From the cell containing the given text, extract its center point as [X, Y] coordinate. 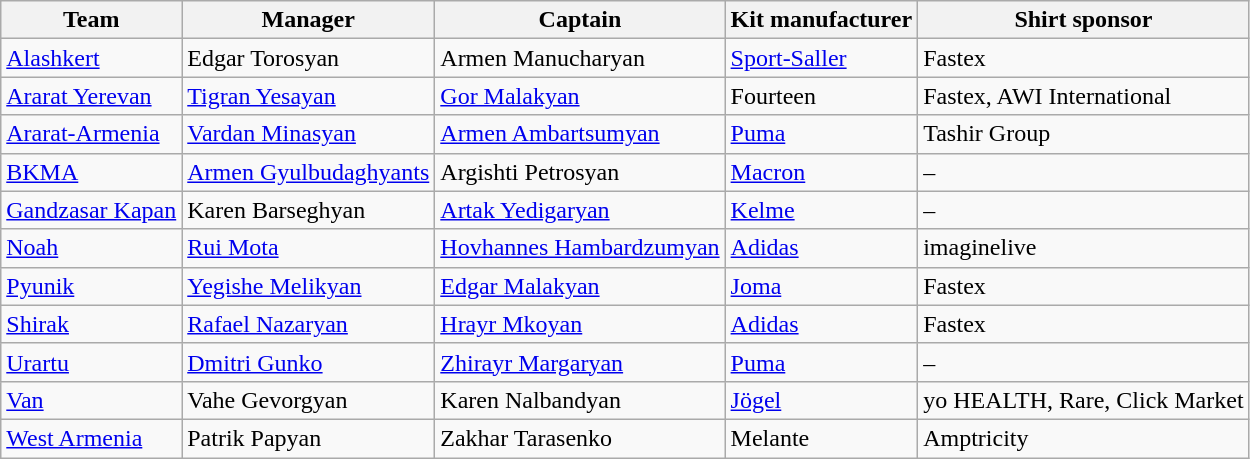
Armen Manucharyan [580, 58]
Dmitri Gunko [308, 362]
Alashkert [92, 58]
Ararat-Armenia [92, 134]
Vahe Gevorgyan [308, 400]
Zakhar Tarasenko [580, 438]
Urartu [92, 362]
Team [92, 20]
Edgar Malakyan [580, 286]
Fastex, AWI International [1084, 96]
Hrayr Mkoyan [580, 324]
Hovhannes Hambardzumyan [580, 248]
imaginelive [1084, 248]
Shirak [92, 324]
Patrik Papyan [308, 438]
Yegishe Melikyan [308, 286]
yo HEALTH, Rare, Click Market [1084, 400]
Armen Ambartsumyan [580, 134]
Kelme [822, 210]
Shirt sponsor [1084, 20]
BKMA [92, 172]
Amptricity [1084, 438]
Van [92, 400]
Karen Nalbandyan [580, 400]
Fourteen [822, 96]
Kit manufacturer [822, 20]
Noah [92, 248]
Edgar Torosyan [308, 58]
Gor Malakyan [580, 96]
Argishti Petrosyan [580, 172]
Captain [580, 20]
Zhirayr Margaryan [580, 362]
Vardan Minasyan [308, 134]
Macron [822, 172]
Armen Gyulbudaghyants [308, 172]
Karen Barseghyan [308, 210]
Tashir Group [1084, 134]
Sport-Saller [822, 58]
Tigran Yesayan [308, 96]
Rui Mota [308, 248]
West Armenia [92, 438]
Melante [822, 438]
Gandzasar Kapan [92, 210]
Jögel [822, 400]
Ararat Yerevan [92, 96]
Manager [308, 20]
Pyunik [92, 286]
Rafael Nazaryan [308, 324]
Artak Yedigaryan [580, 210]
Joma [822, 286]
